Pinpoint the cell where the given text exists, returning its [x, y] midpoint coordinate. 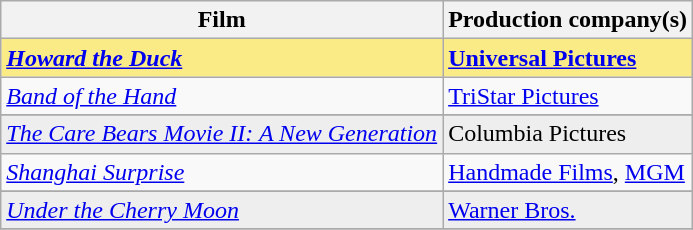
Howard the Duck [222, 58]
Band of the Hand [222, 96]
Handmade Films, MGM [568, 172]
Universal Pictures [568, 58]
Production company(s) [568, 20]
Film [222, 20]
Warner Bros. [568, 210]
Shanghai Surprise [222, 172]
TriStar Pictures [568, 96]
Under the Cherry Moon [222, 210]
The Care Bears Movie II: A New Generation [222, 134]
Columbia Pictures [568, 134]
